Provide the (x, y) coordinate of the cell's center where the given text is located.  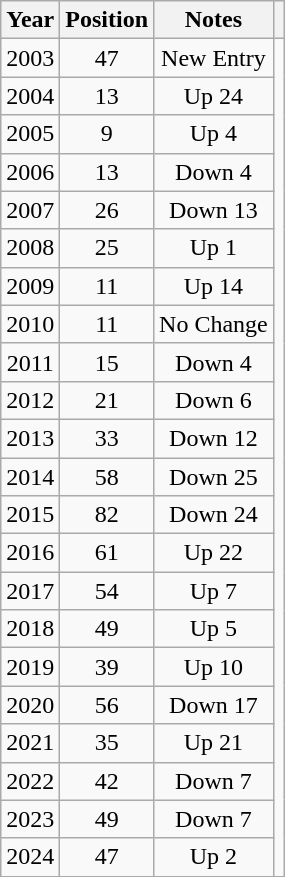
Down 13 (214, 210)
2012 (30, 400)
Up 10 (214, 667)
2014 (30, 477)
Down 12 (214, 438)
2024 (30, 857)
Up 22 (214, 553)
Up 14 (214, 286)
2020 (30, 705)
39 (107, 667)
35 (107, 743)
21 (107, 400)
Down 24 (214, 515)
2022 (30, 781)
25 (107, 248)
82 (107, 515)
2003 (30, 58)
2006 (30, 172)
Up 7 (214, 591)
61 (107, 553)
Up 4 (214, 134)
2019 (30, 667)
Up 24 (214, 96)
2023 (30, 819)
2011 (30, 362)
2013 (30, 438)
Down 6 (214, 400)
26 (107, 210)
Up 21 (214, 743)
Year (30, 20)
15 (107, 362)
2007 (30, 210)
Position (107, 20)
2017 (30, 591)
No Change (214, 324)
Up 5 (214, 629)
54 (107, 591)
2005 (30, 134)
42 (107, 781)
Up 2 (214, 857)
2018 (30, 629)
2016 (30, 553)
2021 (30, 743)
2009 (30, 286)
Notes (214, 20)
2010 (30, 324)
2008 (30, 248)
New Entry (214, 58)
58 (107, 477)
Up 1 (214, 248)
Down 25 (214, 477)
9 (107, 134)
2004 (30, 96)
56 (107, 705)
2015 (30, 515)
Down 17 (214, 705)
33 (107, 438)
